Detect which cell encompasses the target text, then output its (x, y) center coordinate. 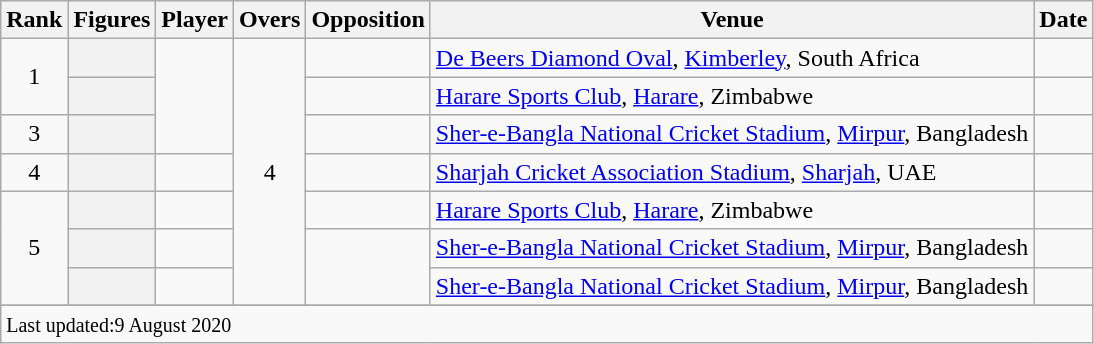
Overs (270, 20)
Rank (34, 20)
Figures (112, 20)
3 (34, 134)
1 (34, 77)
5 (34, 248)
Opposition (368, 20)
Sharjah Cricket Association Stadium, Sharjah, UAE (732, 172)
Last updated:9 August 2020 (547, 324)
De Beers Diamond Oval, Kimberley, South Africa (732, 58)
Player (195, 20)
Venue (732, 20)
Date (1064, 20)
